Identify which cell holds the provided text, then report its (X, Y) central coordinate. 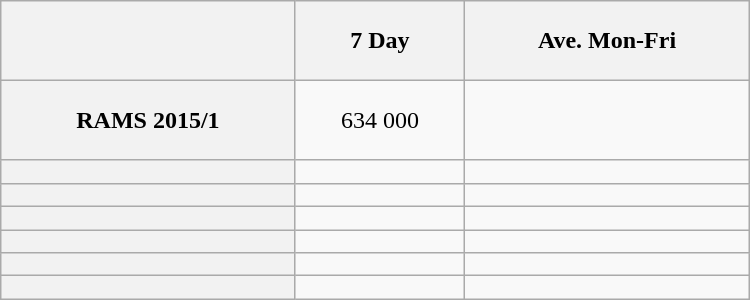
634 000 (380, 120)
RAMS 2015/1 (148, 120)
Ave. Mon-Fri (607, 41)
7 Day (380, 41)
